Find where the given text appears and provide that cell's center as (x, y) coordinate. 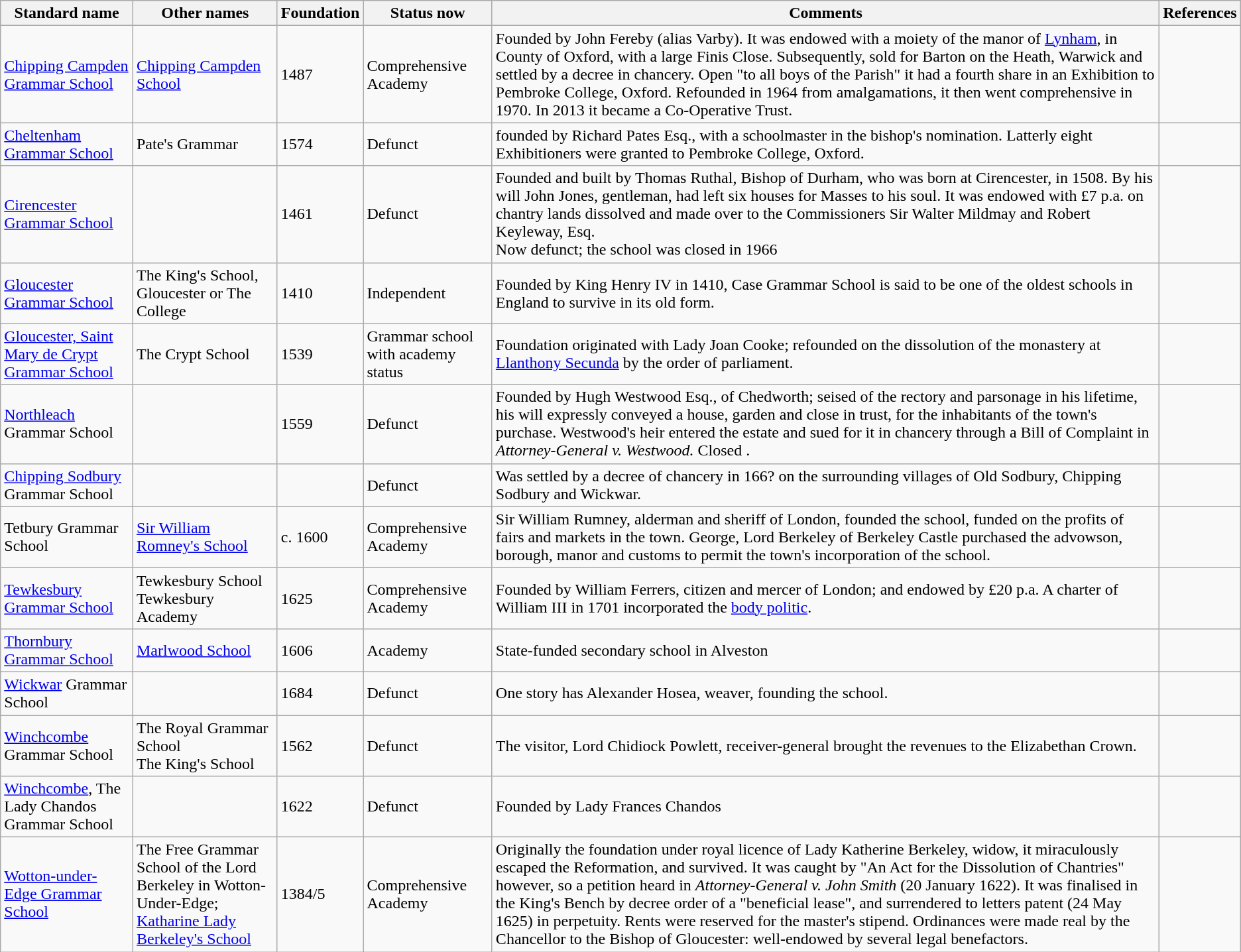
Wotton-under-Edge Grammar School (67, 895)
1625 (320, 598)
1559 (320, 424)
The Free Grammar School of the Lord Berkeley in Wotton-Under-Edge;Katharine Lady Berkeley's School (205, 895)
Founded by King Henry IV in 1410, Case Grammar School is said to be one of the oldest schools in England to survive in its old form. (825, 293)
1622 (320, 807)
The King's School, Gloucester or The College (205, 293)
Gloucester Grammar School (67, 293)
State-funded secondary school in Alveston (825, 650)
Independent (428, 293)
Chipping Sodbury Grammar School (67, 485)
Foundation originated with Lady Joan Cooke; refounded on the dissolution of the monastery at Llanthony Secunda by the order of parliament. (825, 354)
1539 (320, 354)
1487 (320, 74)
Wickwar Grammar School (67, 693)
1461 (320, 214)
Tewkesbury SchoolTewkesbury Academy (205, 598)
References (1200, 13)
Cirencester Grammar School (67, 214)
The Crypt School (205, 354)
1410 (320, 293)
Academy (428, 650)
Thornbury Grammar School (67, 650)
Winchcombe Grammar School (67, 745)
Winchcombe, The Lady Chandos Grammar School (67, 807)
Grammar school with academy status (428, 354)
Founded by William Ferrers, citizen and mercer of London; and endowed by £20 p.a. A charter of William III in 1701 incorporated the body politic. (825, 598)
The Royal Grammar SchoolThe King's School (205, 745)
Other names (205, 13)
Sir William Romney's School (205, 537)
Tewkesbury Grammar School (67, 598)
founded by Richard Pates Esq., with a schoolmaster in the bishop's nomination. Latterly eight Exhibitioners were granted to Pembroke College, Oxford. (825, 145)
Founded by Lady Frances Chandos (825, 807)
One story has Alexander Hosea, weaver, founding the school. (825, 693)
Foundation (320, 13)
Chipping Campden School (205, 74)
Status now (428, 13)
Was settled by a decree of chancery in 166? on the surrounding villages of Old Sodbury, Chipping Sodbury and Wickwar. (825, 485)
Pate's Grammar (205, 145)
Chipping Campden Grammar School (67, 74)
Gloucester, Saint Mary de Crypt Grammar School (67, 354)
1606 (320, 650)
1684 (320, 693)
c. 1600 (320, 537)
The visitor, Lord Chidiock Powlett, receiver-general brought the revenues to the Elizabethan Crown. (825, 745)
Marlwood School (205, 650)
Northleach Grammar School (67, 424)
1574 (320, 145)
1384/5 (320, 895)
Tetbury Grammar School (67, 537)
Cheltenham Grammar School (67, 145)
Standard name (67, 13)
1562 (320, 745)
Comments (825, 13)
